Determine the (X, Y) coordinate at the center of the cell enclosing the given text.  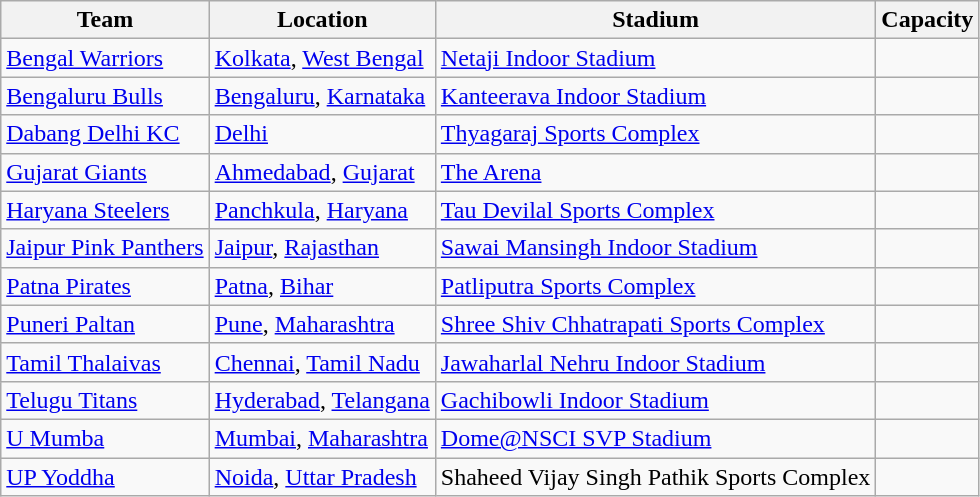
U Mumba (105, 438)
Bengal Warriors (105, 58)
Jaipur Pink Panthers (105, 248)
Haryana Steelers (105, 210)
Hyderabad, Telangana (322, 400)
Chennai, Tamil Nadu (322, 362)
Shaheed Vijay Singh Pathik Sports Complex (656, 477)
Sawai Mansingh Indoor Stadium (656, 248)
Dabang Delhi KC (105, 134)
Puneri Paltan (105, 324)
Kanteerava Indoor Stadium (656, 96)
Patna, Bihar (322, 286)
Jawaharlal Nehru Indoor Stadium (656, 362)
Patliputra Sports Complex (656, 286)
Jaipur, Rajasthan (322, 248)
Shree Shiv Chhatrapati Sports Complex (656, 324)
Panchkula, Haryana (322, 210)
Gujarat Giants (105, 172)
Location (322, 20)
Dome@NSCI SVP Stadium (656, 438)
Bengaluru, Karnataka (322, 96)
Pune, Maharashtra (322, 324)
Ahmedabad, Gujarat (322, 172)
Kolkata, West Bengal (322, 58)
Bengaluru Bulls (105, 96)
Gachibowli Indoor Stadium (656, 400)
Tau Devilal Sports Complex (656, 210)
Noida, Uttar Pradesh (322, 477)
Thyagaraj Sports Complex (656, 134)
Patna Pirates (105, 286)
Netaji Indoor Stadium (656, 58)
The Arena (656, 172)
Team (105, 20)
Mumbai, Maharashtra (322, 438)
Stadium (656, 20)
Capacity (928, 20)
Tamil Thalaivas (105, 362)
Telugu Titans (105, 400)
UP Yoddha (105, 477)
Delhi (322, 134)
